Return [x, y] of the center of cell containing provided text 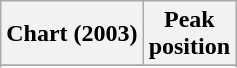
Peak position [189, 34]
Chart (2003) [72, 34]
